Search for the cell housing the specified text and yield its (X, Y) center coordinate. 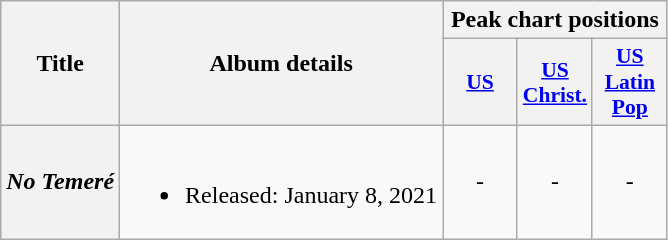
US Latin Pop (630, 82)
Released: January 8, 2021 (282, 182)
Peak chart positions (556, 20)
No Temeré (60, 182)
Title (60, 64)
US (480, 82)
Album details (282, 64)
USChrist. (554, 82)
